Identify which cell holds the provided text, then report its [x, y] central coordinate. 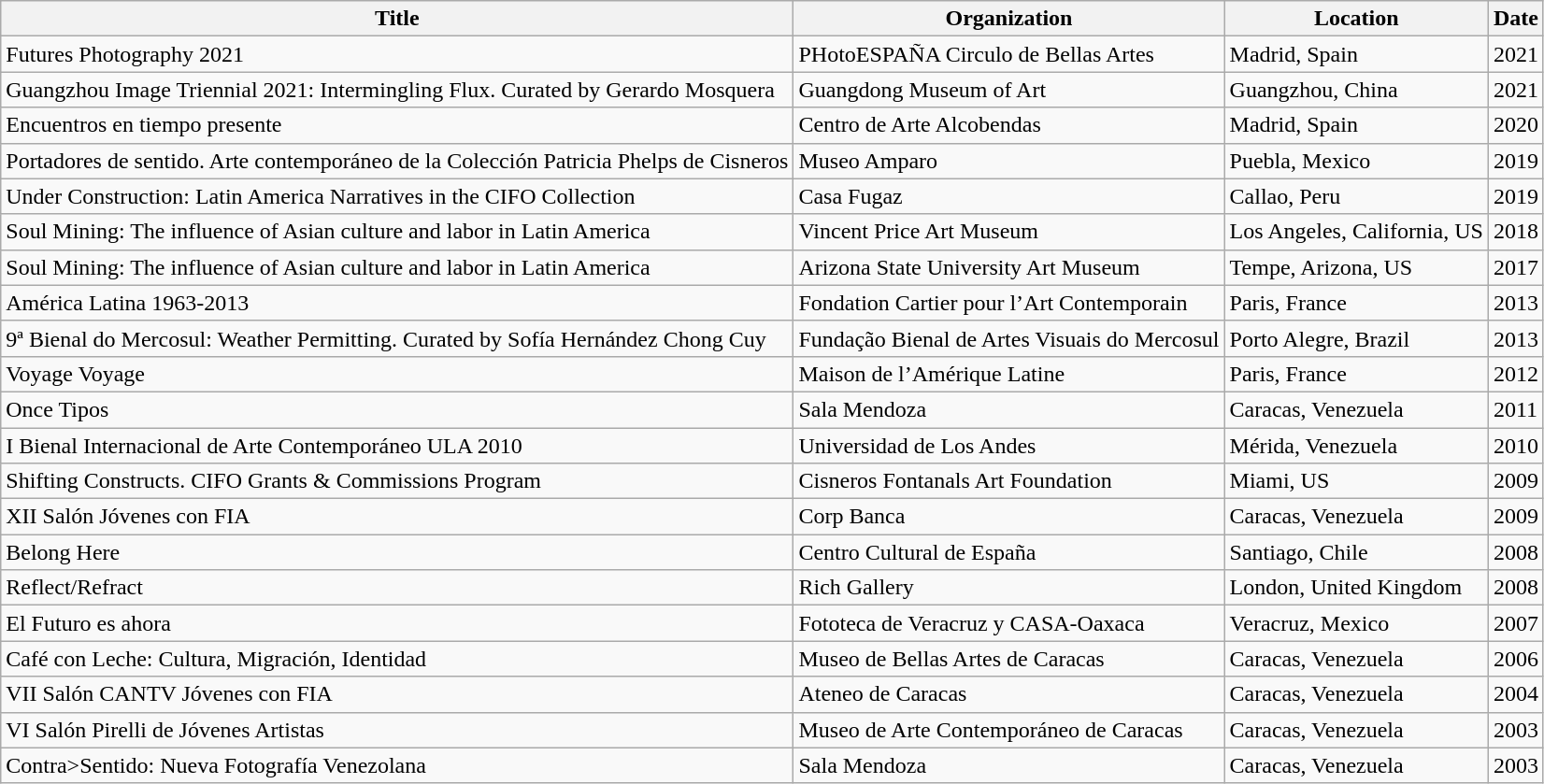
2010 [1516, 446]
Date [1516, 19]
2020 [1516, 125]
Fondation Cartier pour l’Art Contemporain [1009, 303]
América Latina 1963-2013 [397, 303]
Encuentros en tiempo presente [397, 125]
Guangzhou Image Triennial 2021: Intermingling Flux. Curated by Gerardo Mosquera [397, 90]
Title [397, 19]
Vincent Price Art Museum [1009, 232]
Futures Photography 2021 [397, 54]
Cisneros Fontanals Art Foundation [1009, 481]
2018 [1516, 232]
2004 [1516, 694]
Café con Leche: Cultura, Migración, Identidad [397, 659]
Arizona State University Art Museum [1009, 267]
Centro Cultural de España [1009, 552]
Belong Here [397, 552]
I Bienal Internacional de Arte Contemporáneo ULA 2010 [397, 446]
VII Salón CANTV Jóvenes con FIA [397, 694]
Organization [1009, 19]
Porto Alegre, Brazil [1356, 338]
Miami, US [1356, 481]
Museo de Bellas Artes de Caracas [1009, 659]
Once Tipos [397, 409]
Reflect/Refract [397, 588]
Location [1356, 19]
Portadores de sentido. Arte contemporáneo de la Colección Patricia Phelps de Cisneros [397, 161]
Santiago, Chile [1356, 552]
9ª Bienal do Mercosul: Weather Permitting. Curated by Sofía Hernández Chong Cuy [397, 338]
Under Construction: Latin America Narratives in the CIFO Collection [397, 196]
Los Angeles, California, US [1356, 232]
Museo Amparo [1009, 161]
El Futuro es ahora [397, 623]
Puebla, Mexico [1356, 161]
2011 [1516, 409]
Centro de Arte Alcobendas [1009, 125]
PHotoESPAÑA Circulo de Bellas Artes [1009, 54]
Ateneo de Caracas [1009, 694]
2017 [1516, 267]
Universidad de Los Andes [1009, 446]
XII Salón Jóvenes con FIA [397, 517]
Maison de l’Amérique Latine [1009, 374]
Contra>Sentido: Nueva Fotografía Venezolana [397, 765]
Voyage Voyage [397, 374]
Shifting Constructs. CIFO Grants & Commissions Program [397, 481]
Tempe, Arizona, US [1356, 267]
2006 [1516, 659]
Fototeca de Veracruz y CASA-Oaxaca [1009, 623]
VI Salón Pirelli de Jóvenes Artistas [397, 730]
Guangzhou, China [1356, 90]
2012 [1516, 374]
Fundação Bienal de Artes Visuais do Mercosul [1009, 338]
Corp Banca [1009, 517]
Callao, Peru [1356, 196]
Guangdong Museum of Art [1009, 90]
Rich Gallery [1009, 588]
Mérida, Venezuela [1356, 446]
London, United Kingdom [1356, 588]
Museo de Arte Contemporáneo de Caracas [1009, 730]
Veracruz, Mexico [1356, 623]
2007 [1516, 623]
Casa Fugaz [1009, 196]
